From the cell containing the given text, extract its center point as (x, y) coordinate. 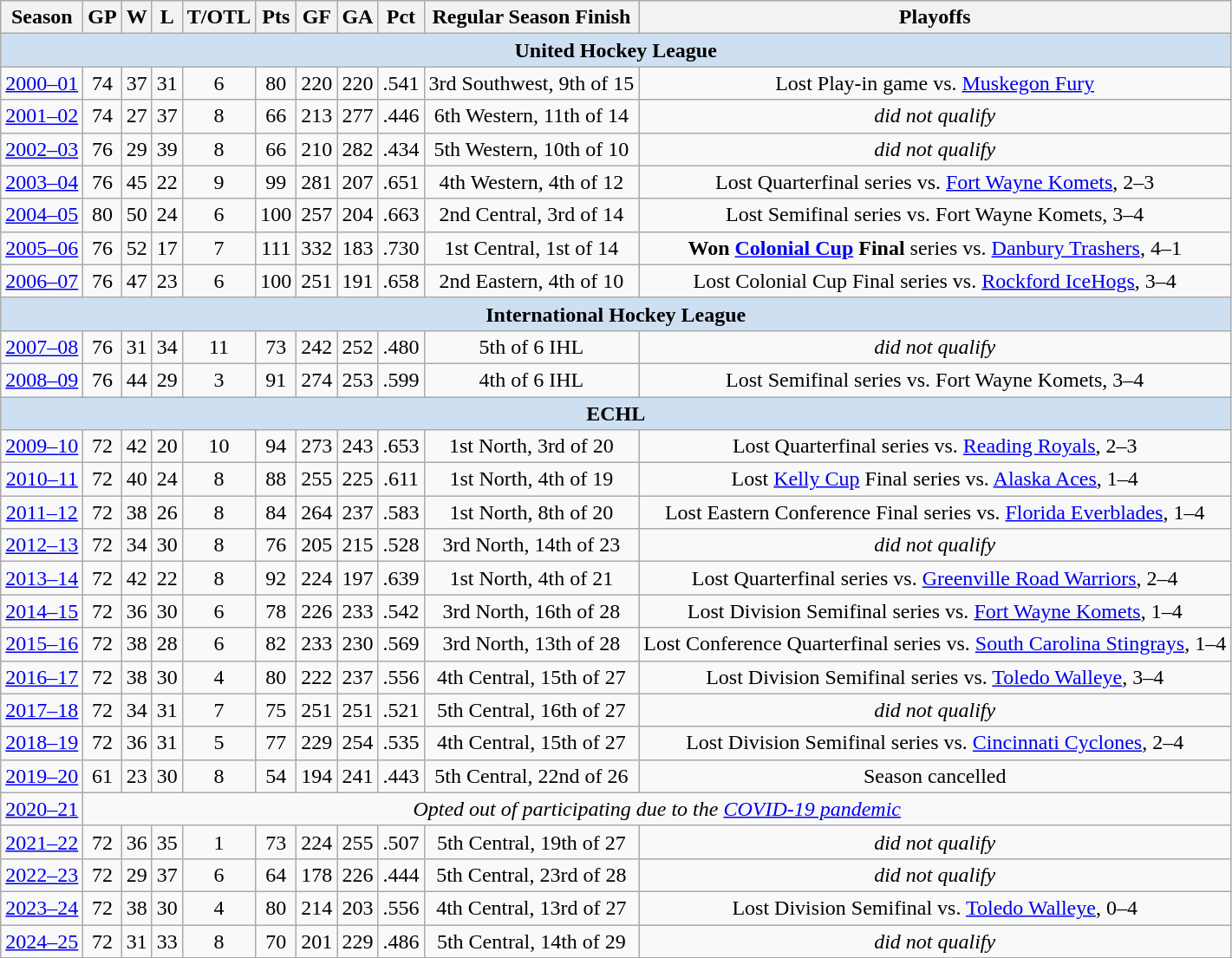
GA (357, 17)
1st North, 3rd of 20 (531, 446)
4th Western, 4th of 12 (531, 182)
Lost Play-in game vs. Muskegon Fury (935, 83)
2010–11 (42, 479)
5th of 6 IHL (531, 347)
282 (357, 149)
50 (137, 215)
2020–21 (42, 809)
Lost Division Semifinal series vs. Toledo Walleye, 3–4 (935, 677)
2018–19 (42, 743)
214 (317, 908)
183 (357, 248)
207 (357, 182)
Lost Eastern Conference Final series vs. Florida Everblades, 1–4 (935, 512)
2015–16 (42, 644)
10 (218, 446)
26 (166, 512)
ECHL (616, 414)
5th Western, 10th of 10 (531, 149)
78 (276, 611)
2001–02 (42, 116)
.486 (401, 941)
47 (137, 281)
2007–08 (42, 347)
204 (357, 215)
.639 (401, 578)
242 (317, 347)
2003–04 (42, 182)
Season (42, 17)
2005–06 (42, 248)
2000–01 (42, 83)
44 (137, 380)
Lost Division Semifinal series vs. Fort Wayne Komets, 1–4 (935, 611)
1st North, 4th of 21 (531, 578)
International Hockey League (616, 314)
T/OTL (218, 17)
257 (317, 215)
40 (137, 479)
45 (137, 182)
3 (218, 380)
54 (276, 776)
277 (357, 116)
2019–20 (42, 776)
2024–25 (42, 941)
2013–14 (42, 578)
88 (276, 479)
1 (218, 842)
33 (166, 941)
178 (317, 875)
213 (317, 116)
243 (357, 446)
6th Western, 11th of 14 (531, 116)
191 (357, 281)
4th of 6 IHL (531, 380)
4th Central, 13rd of 27 (531, 908)
.446 (401, 116)
2011–12 (42, 512)
Lost Conference Quarterfinal series vs. South Carolina Stingrays, 1–4 (935, 644)
281 (317, 182)
.653 (401, 446)
52 (137, 248)
Playoffs (935, 17)
194 (317, 776)
2022–23 (42, 875)
3rd Southwest, 9th of 15 (531, 83)
.434 (401, 149)
274 (317, 380)
Opted out of participating due to the COVID-19 pandemic (657, 809)
.658 (401, 281)
1st North, 8th of 20 (531, 512)
.480 (401, 347)
230 (357, 644)
5th Central, 14th of 29 (531, 941)
GP (102, 17)
2002–03 (42, 149)
Lost Quarterfinal series vs. Greenville Road Warriors, 2–4 (935, 578)
2nd Central, 3rd of 14 (531, 215)
Lost Quarterfinal series vs. Reading Royals, 2–3 (935, 446)
77 (276, 743)
GF (317, 17)
Regular Season Finish (531, 17)
2017–18 (42, 710)
197 (357, 578)
.611 (401, 479)
254 (357, 743)
2012–13 (42, 545)
Lost Kelly Cup Final series vs. Alaska Aces, 1–4 (935, 479)
253 (357, 380)
Season cancelled (935, 776)
61 (102, 776)
.444 (401, 875)
1st Central, 1st of 14 (531, 248)
.535 (401, 743)
2006–07 (42, 281)
39 (166, 149)
9 (218, 182)
92 (276, 578)
L (166, 17)
5th Central, 19th of 27 (531, 842)
94 (276, 446)
W (137, 17)
2004–05 (42, 215)
5th Central, 22nd of 26 (531, 776)
273 (317, 446)
241 (357, 776)
203 (357, 908)
5th Central, 23rd of 28 (531, 875)
84 (276, 512)
264 (317, 512)
111 (276, 248)
.507 (401, 842)
222 (317, 677)
.583 (401, 512)
215 (357, 545)
2009–10 (42, 446)
3rd North, 14th of 23 (531, 545)
Pct (401, 17)
3rd North, 16th of 28 (531, 611)
82 (276, 644)
91 (276, 380)
2nd Eastern, 4th of 10 (531, 281)
.730 (401, 248)
2008–09 (42, 380)
75 (276, 710)
2016–17 (42, 677)
2021–22 (42, 842)
.663 (401, 215)
11 (218, 347)
Won Colonial Cup Final series vs. Danbury Trashers, 4–1 (935, 248)
Lost Quarterfinal series vs. Fort Wayne Komets, 2–3 (935, 182)
28 (166, 644)
Lost Colonial Cup Final series vs. Rockford IceHogs, 3–4 (935, 281)
70 (276, 941)
332 (317, 248)
5th Central, 16th of 27 (531, 710)
Lost Division Semifinal vs. Toledo Walleye, 0–4 (935, 908)
Lost Division Semifinal series vs. Cincinnati Cyclones, 2–4 (935, 743)
.569 (401, 644)
252 (357, 347)
17 (166, 248)
2014–15 (42, 611)
99 (276, 182)
210 (317, 149)
1st North, 4th of 19 (531, 479)
.541 (401, 83)
.443 (401, 776)
.521 (401, 710)
3rd North, 13th of 28 (531, 644)
Pts (276, 17)
.651 (401, 182)
5 (218, 743)
.599 (401, 380)
201 (317, 941)
27 (137, 116)
United Hockey League (616, 50)
205 (317, 545)
2023–24 (42, 908)
.542 (401, 611)
225 (357, 479)
35 (166, 842)
20 (166, 446)
64 (276, 875)
.528 (401, 545)
